For the text-containing cell, return its midpoint in (x, y) coordinate format. 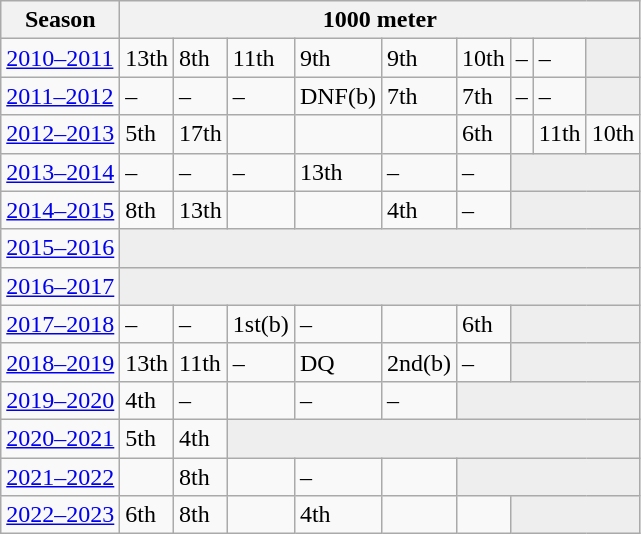
2015–2016 (60, 248)
2011–2012 (60, 96)
DNF(b) (338, 96)
2020–2021 (60, 438)
2016–2017 (60, 286)
1st(b) (260, 324)
2012–2013 (60, 134)
2017–2018 (60, 324)
DQ (338, 362)
2nd(b) (418, 362)
2014–2015 (60, 210)
2018–2019 (60, 362)
17th (201, 134)
2022–2023 (60, 515)
2019–2020 (60, 400)
Season (60, 20)
2021–2022 (60, 477)
1000 meter (380, 20)
2013–2014 (60, 172)
2010–2011 (60, 58)
